Pinpoint the cell where the given text exists, returning its [X, Y] midpoint coordinate. 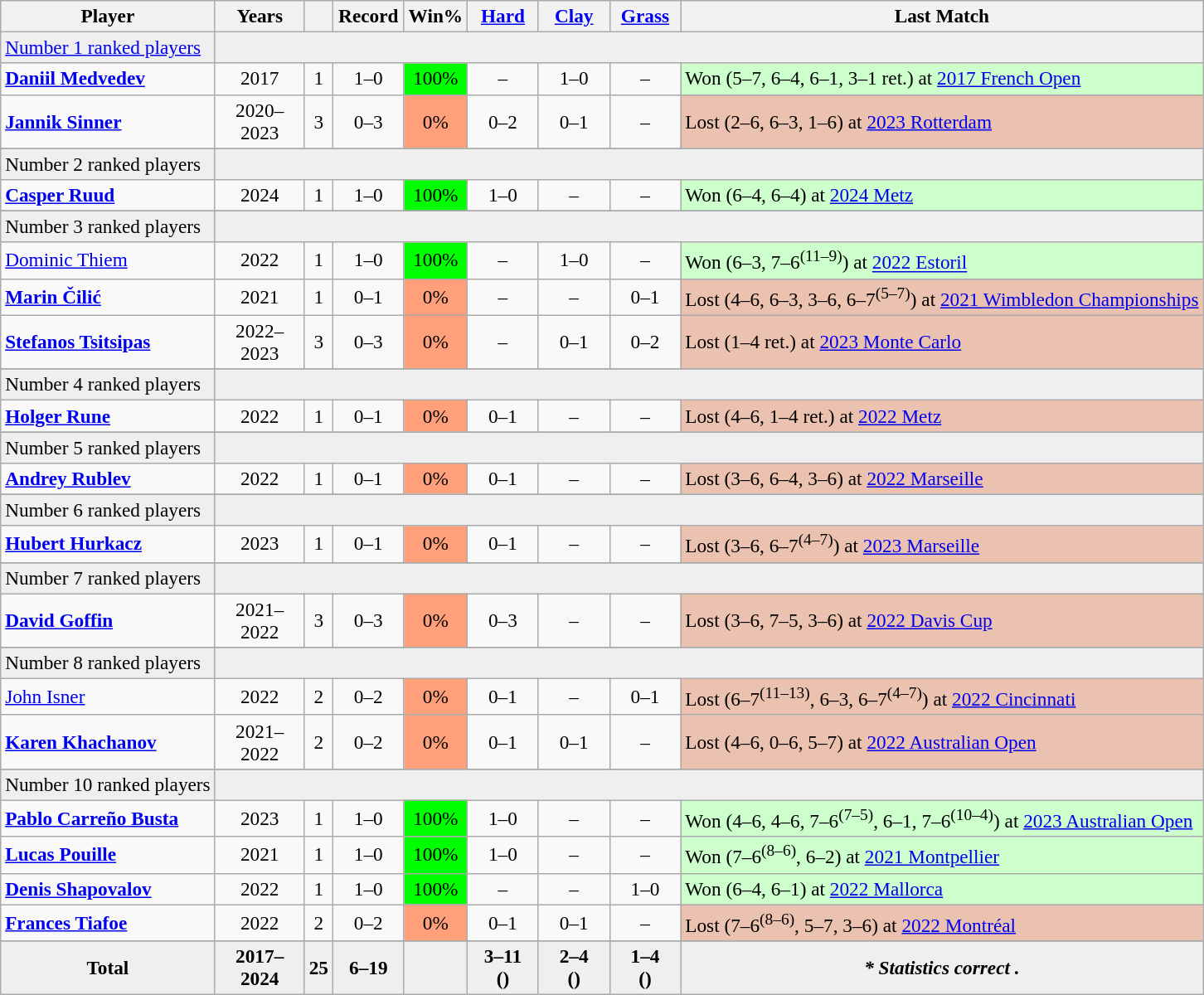
Pablo Carreño Busta [108, 818]
Andrey Rublev [108, 478]
Lost (3–6, 6–4, 3–6) at 2022 Marseille [942, 478]
Number 1 ranked players [108, 47]
Lost (4–6, 1–4 ret.) at 2022 Metz [942, 415]
Holger Rune [108, 415]
Hubert Hurkacz [108, 544]
1–4() [645, 967]
Record [368, 16]
2020–2023 [260, 121]
Lost (2–6, 6–3, 1–6) at 2023 Rotterdam [942, 121]
2–4() [574, 967]
Won (5–7, 6–4, 6–1, 3–1 ret.) at 2017 French Open [942, 79]
6–19 [368, 967]
Number 5 ranked players [108, 447]
Lost (3–6, 6–7(4–7)) at 2023 Marseille [942, 544]
Won (4–6, 4–6, 7–6(7–5), 6–1, 7–6(10–4)) at 2023 Australian Open [942, 818]
Last Match [942, 16]
Number 7 ranked players [108, 578]
25 [318, 967]
Won (6–3, 7–6(11–9)) at 2022 Estoril [942, 260]
Number 10 ranked players [108, 784]
Lost (1–4 ret.) at 2023 Monte Carlo [942, 342]
Win% [435, 16]
Lucas Pouille [108, 855]
* Statistics correct . [942, 967]
Karen Khachanov [108, 741]
Years [260, 16]
Lost (6–7(11–13), 6–3, 6–7(4–7)) at 2022 Cincinnati [942, 696]
3–11() [503, 967]
Number 8 ranked players [108, 663]
Lost (4–6, 6–3, 3–6, 6–7(5–7)) at 2021 Wimbledon Championships [942, 297]
Won (6–4, 6–4) at 2024 Metz [942, 195]
Grass [645, 16]
Denis Shapovalov [108, 889]
Marin Čilić [108, 297]
Number 3 ranked players [108, 226]
Casper Ruud [108, 195]
Lost (7–6(8–6), 5–7, 3–6) at 2022 Montréal [942, 922]
Frances Tiafoe [108, 922]
Won (6–4, 6–1) at 2022 Mallorca [942, 889]
2024 [260, 195]
Jannik Sinner [108, 121]
Lost (4–6, 0–6, 5–7) at 2022 Australian Open [942, 741]
2022–2023 [260, 342]
Player [108, 16]
Lost (3–6, 7–5, 3–6) at 2022 Davis Cup [942, 620]
Number 2 ranked players [108, 163]
Stefanos Tsitsipas [108, 342]
Dominic Thiem [108, 260]
Total [108, 967]
2017 [260, 79]
Number 6 ranked players [108, 510]
2017–2024 [260, 967]
Clay [574, 16]
Number 4 ranked players [108, 385]
Daniil Medvedev [108, 79]
Hard [503, 16]
Won (7–6(8–6), 6–2) at 2021 Montpellier [942, 855]
David Goffin [108, 620]
John Isner [108, 696]
